Scan for the cell matching the given text and deliver its (X, Y) coordinate at center. 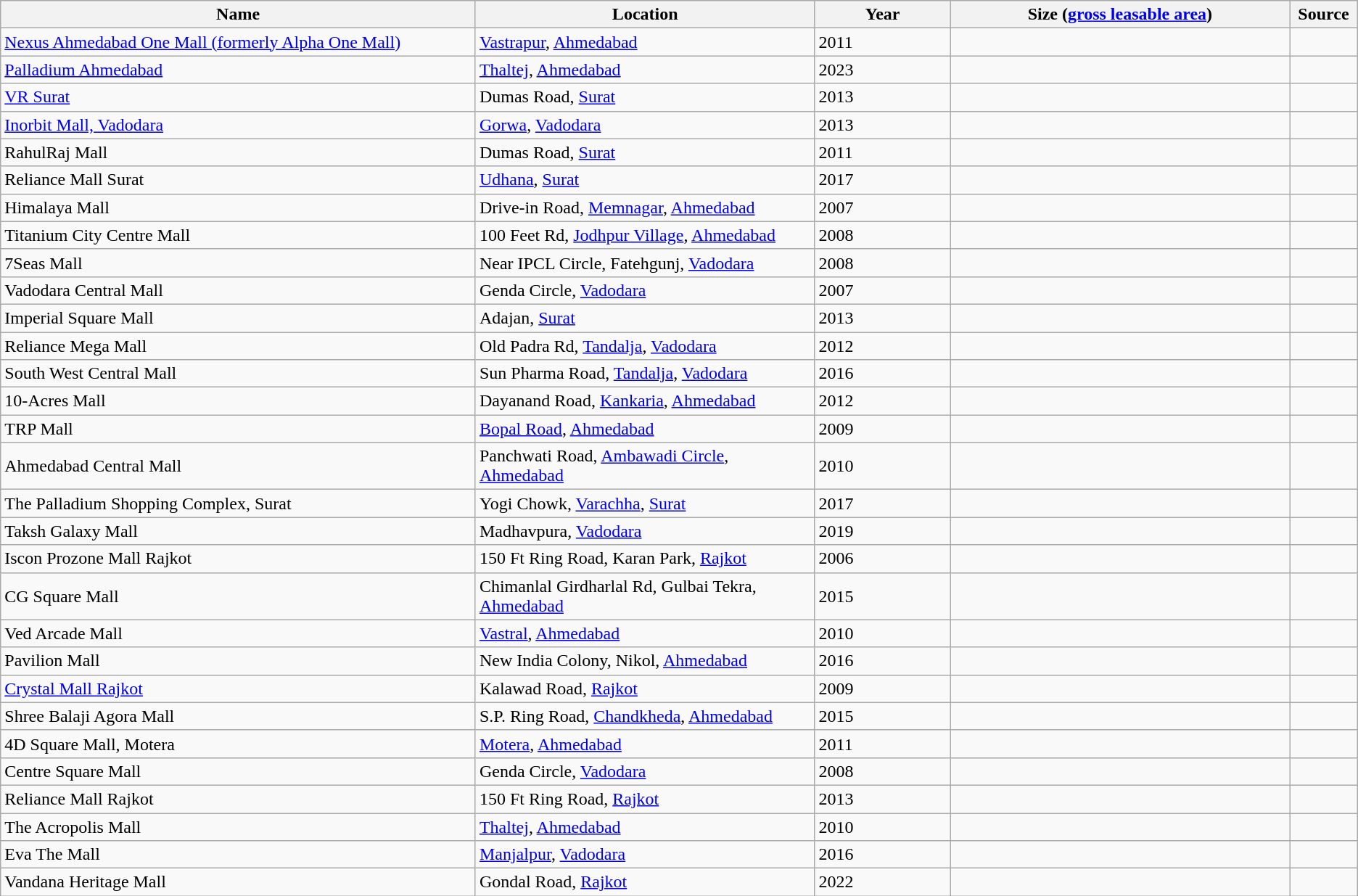
Panchwati Road, Ambawadi Circle, Ahmedabad (645, 466)
Sun Pharma Road, Tandalja, Vadodara (645, 374)
150 Ft Ring Road, Karan Park, Rajkot (645, 559)
Madhavpura, Vadodara (645, 531)
Chimanlal Girdharlal Rd, Gulbai Tekra, Ahmedabad (645, 596)
Drive-in Road, Memnagar, Ahmedabad (645, 207)
Vastral, Ahmedabad (645, 633)
Source (1324, 15)
Eva The Mall (238, 855)
Dayanand Road, Kankaria, Ahmedabad (645, 401)
Yogi Chowk, Varachha, Surat (645, 504)
Size (gross leasable area) (1120, 15)
Location (645, 15)
150 Ft Ring Road, Rajkot (645, 799)
2022 (882, 882)
RahulRaj Mall (238, 152)
Near IPCL Circle, Fatehgunj, Vadodara (645, 263)
TRP Mall (238, 429)
New India Colony, Nikol, Ahmedabad (645, 661)
Bopal Road, Ahmedabad (645, 429)
Titanium City Centre Mall (238, 235)
Inorbit Mall, Vadodara (238, 125)
CG Square Mall (238, 596)
Adajan, Surat (645, 318)
2023 (882, 70)
Reliance Mall Rajkot (238, 799)
The Palladium Shopping Complex, Surat (238, 504)
South West Central Mall (238, 374)
100 Feet Rd, Jodhpur Village, Ahmedabad (645, 235)
2019 (882, 531)
Gondal Road, Rajkot (645, 882)
Udhana, Surat (645, 180)
Iscon Prozone Mall Rajkot (238, 559)
The Acropolis Mall (238, 826)
4D Square Mall, Motera (238, 744)
Old Padra Rd, Tandalja, Vadodara (645, 346)
Ahmedabad Central Mall (238, 466)
Reliance Mall Surat (238, 180)
Vastrapur, Ahmedabad (645, 42)
Kalawad Road, Rajkot (645, 689)
Vandana Heritage Mall (238, 882)
Crystal Mall Rajkot (238, 689)
Motera, Ahmedabad (645, 744)
Pavilion Mall (238, 661)
Reliance Mega Mall (238, 346)
Taksh Galaxy Mall (238, 531)
Shree Balaji Agora Mall (238, 716)
Centre Square Mall (238, 771)
Imperial Square Mall (238, 318)
Manjalpur, Vadodara (645, 855)
Gorwa, Vadodara (645, 125)
Name (238, 15)
2006 (882, 559)
7Seas Mall (238, 263)
10-Acres Mall (238, 401)
S.P. Ring Road, Chandkheda, Ahmedabad (645, 716)
Ved Arcade Mall (238, 633)
Vadodara Central Mall (238, 290)
Nexus Ahmedabad One Mall (formerly Alpha One Mall) (238, 42)
VR Surat (238, 97)
Year (882, 15)
Palladium Ahmedabad (238, 70)
Himalaya Mall (238, 207)
